Extract the (x, y) coordinate from the center of the cell holding the provided text.  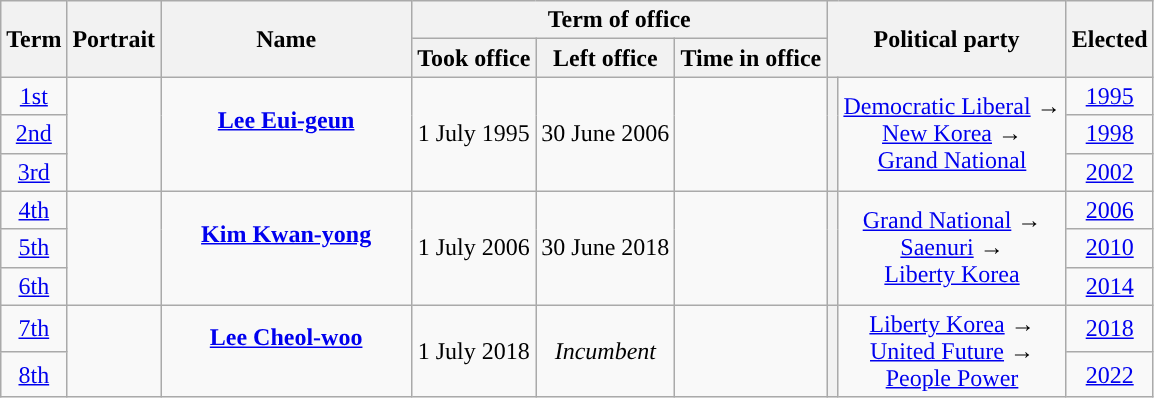
Elected (1110, 39)
Took office (474, 58)
Term (34, 39)
2010 (1110, 248)
Grand National →Saenuri →Liberty Korea (952, 248)
1 July 1995 (474, 134)
30 June 2006 (606, 134)
2002 (1110, 172)
Liberty Korea →United Future →People Power (952, 351)
Democratic Liberal →New Korea →Grand National (952, 134)
2018 (1110, 328)
1 July 2018 (474, 351)
Lee Cheol-woo (286, 351)
2022 (1110, 374)
Incumbent (606, 351)
1st (34, 96)
2nd (34, 134)
2014 (1110, 286)
Name (286, 39)
2006 (1110, 210)
5th (34, 248)
1995 (1110, 96)
3rd (34, 172)
Kim Kwan-yong (286, 248)
Lee Eui-geun (286, 134)
Time in office (751, 58)
Portrait (114, 39)
1998 (1110, 134)
Political party (946, 39)
Term of office (620, 20)
Left office (606, 58)
7th (34, 328)
6th (34, 286)
1 July 2006 (474, 248)
30 June 2018 (606, 248)
4th (34, 210)
8th (34, 374)
